Scan for the cell matching the given text and deliver its (X, Y) coordinate at center. 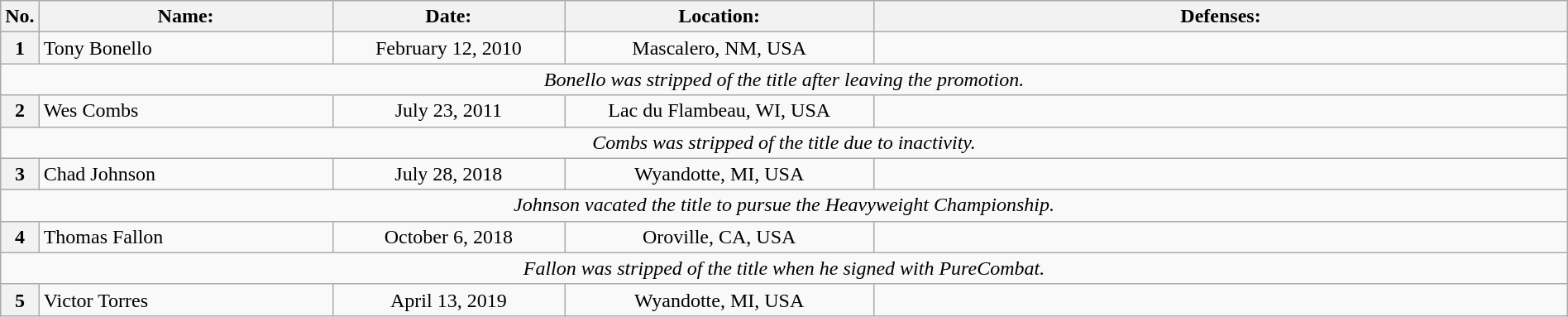
1 (20, 48)
Date: (448, 17)
Johnson vacated the title to pursue the Heavyweight Championship. (784, 205)
Bonello was stripped of the title after leaving the promotion. (784, 79)
Fallon was stripped of the title when he signed with PureCombat. (784, 268)
October 6, 2018 (448, 237)
Lac du Flambeau, WI, USA (719, 111)
3 (20, 174)
Thomas Fallon (185, 237)
Oroville, CA, USA (719, 237)
Defenses: (1221, 17)
Mascalero, NM, USA (719, 48)
July 28, 2018 (448, 174)
Combs was stripped of the title due to inactivity. (784, 142)
Chad Johnson (185, 174)
July 23, 2011 (448, 111)
Tony Bonello (185, 48)
Location: (719, 17)
Name: (185, 17)
February 12, 2010 (448, 48)
Victor Torres (185, 300)
2 (20, 111)
April 13, 2019 (448, 300)
4 (20, 237)
Wes Combs (185, 111)
5 (20, 300)
No. (20, 17)
